Extract the (x, y) coordinate from the center of the cell holding the provided text.  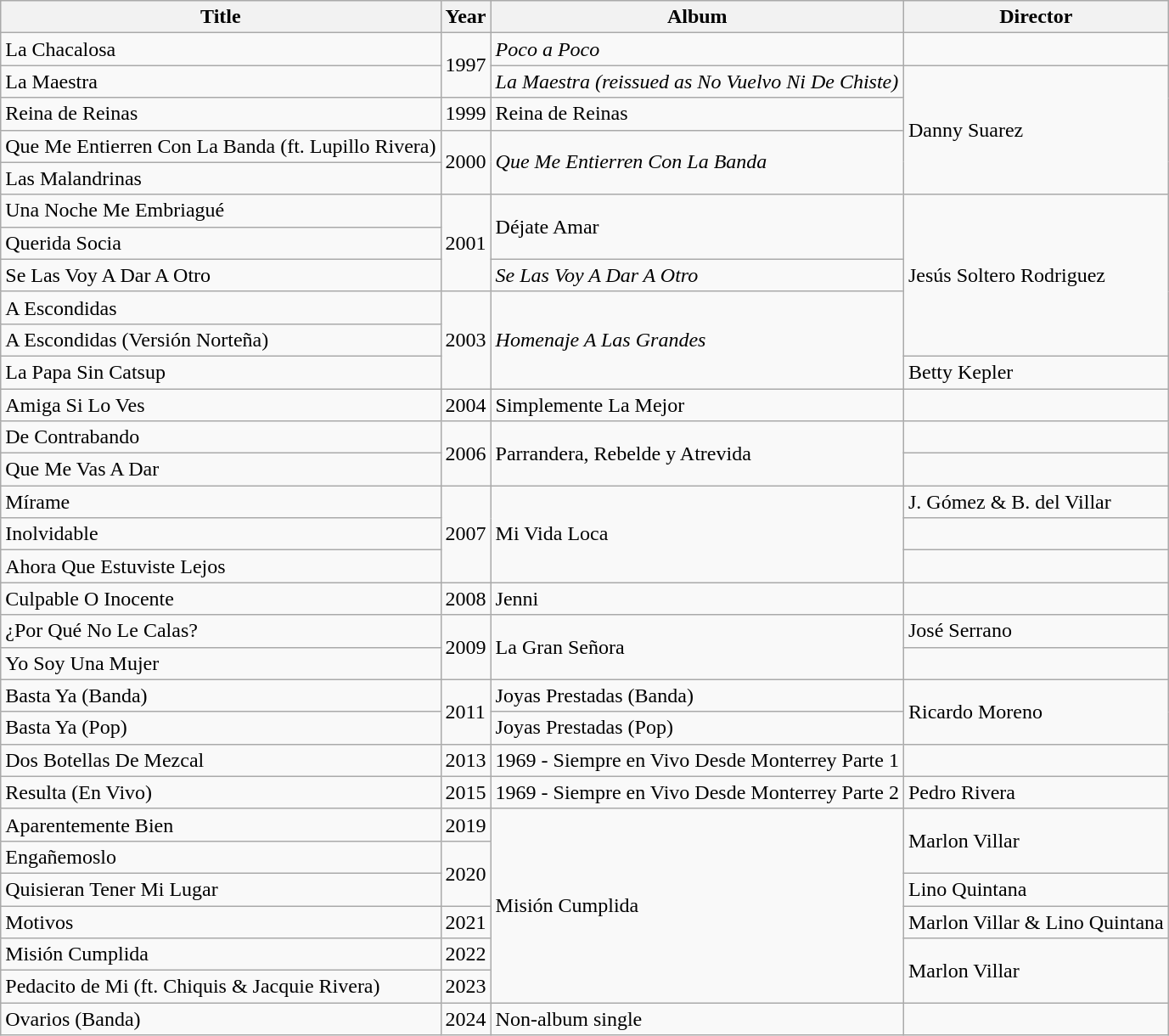
Joyas Prestadas (Banda) (697, 695)
Year (465, 17)
Poco a Poco (697, 49)
A Escondidas (221, 307)
Homenaje A Las Grandes (697, 340)
2019 (465, 825)
Basta Ya (Pop) (221, 728)
A Escondidas (Versión Norteña) (221, 340)
2000 (465, 162)
Ricardo Moreno (1036, 712)
Engañemoslo (221, 857)
La Gran Señora (697, 647)
Ovarios (Banda) (221, 1019)
2021 (465, 921)
Aparentemente Bien (221, 825)
José Serrano (1036, 631)
2015 (465, 792)
Danny Suarez (1036, 130)
2004 (465, 405)
2003 (465, 340)
Album (697, 17)
Querida Socia (221, 243)
De Contrabando (221, 437)
1969 - Siempre en Vivo Desde Monterrey Parte 2 (697, 792)
Marlon Villar & Lino Quintana (1036, 921)
La Papa Sin Catsup (221, 372)
Betty Kepler (1036, 372)
2024 (465, 1019)
Mi Vida Loca (697, 534)
2009 (465, 647)
Que Me Entierren Con La Banda (697, 162)
J. Gómez & B. del Villar (1036, 502)
Lino Quintana (1036, 889)
Yo Soy Una Mujer (221, 663)
Mírame (221, 502)
Amiga Si Lo Ves (221, 405)
Jesús Soltero Rodriguez (1036, 275)
Una Noche Me Embriagué (221, 211)
1997 (465, 65)
2001 (465, 243)
Quisieran Tener Mi Lugar (221, 889)
Las Malandrinas (221, 178)
2007 (465, 534)
Joyas Prestadas (Pop) (697, 728)
Pedro Rivera (1036, 792)
Motivos (221, 921)
Ahora Que Estuviste Lejos (221, 566)
2011 (465, 712)
Que Me Entierren Con La Banda (ft. Lupillo Rivera) (221, 146)
Dos Botellas De Mezcal (221, 760)
2022 (465, 954)
1999 (465, 114)
Basta Ya (Banda) (221, 695)
2006 (465, 453)
La Maestra (221, 82)
Que Me Vas A Dar (221, 470)
Jenni (697, 599)
Non-album single (697, 1019)
Pedacito de Mi (ft. Chiquis & Jacquie Rivera) (221, 987)
2023 (465, 987)
Director (1036, 17)
Inolvidable (221, 534)
2008 (465, 599)
1969 - Siempre en Vivo Desde Monterrey Parte 1 (697, 760)
Simplemente La Mejor (697, 405)
La Maestra (reissued as No Vuelvo Ni De Chiste) (697, 82)
¿Por Qué No Le Calas? (221, 631)
Parrandera, Rebelde y Atrevida (697, 453)
La Chacalosa (221, 49)
Culpable O Inocente (221, 599)
2020 (465, 873)
Resulta (En Vivo) (221, 792)
2013 (465, 760)
Title (221, 17)
Déjate Amar (697, 227)
